For the text-containing cell, return its midpoint in (X, Y) coordinate format. 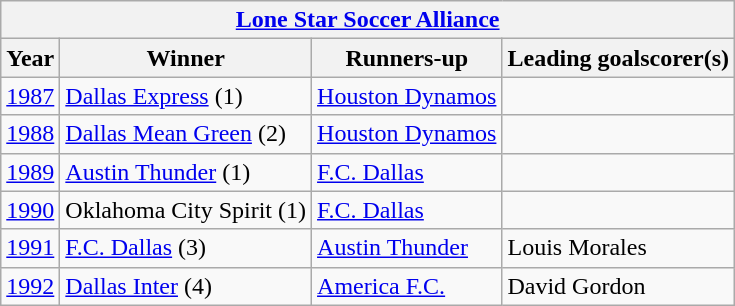
1987 (30, 96)
Year (30, 58)
Austin Thunder (407, 248)
Runners-up (407, 58)
Winner (186, 58)
Oklahoma City Spirit (1) (186, 210)
1988 (30, 134)
Louis Morales (618, 248)
1990 (30, 210)
Lone Star Soccer Alliance (368, 20)
Dallas Mean Green (2) (186, 134)
Leading goalscorer(s) (618, 58)
F.C. Dallas (3) (186, 248)
1991 (30, 248)
1992 (30, 286)
Dallas Inter (4) (186, 286)
Dallas Express (1) (186, 96)
David Gordon (618, 286)
America F.C. (407, 286)
Austin Thunder (1) (186, 172)
1989 (30, 172)
